Identify which cell holds the provided text, then report its [X, Y] central coordinate. 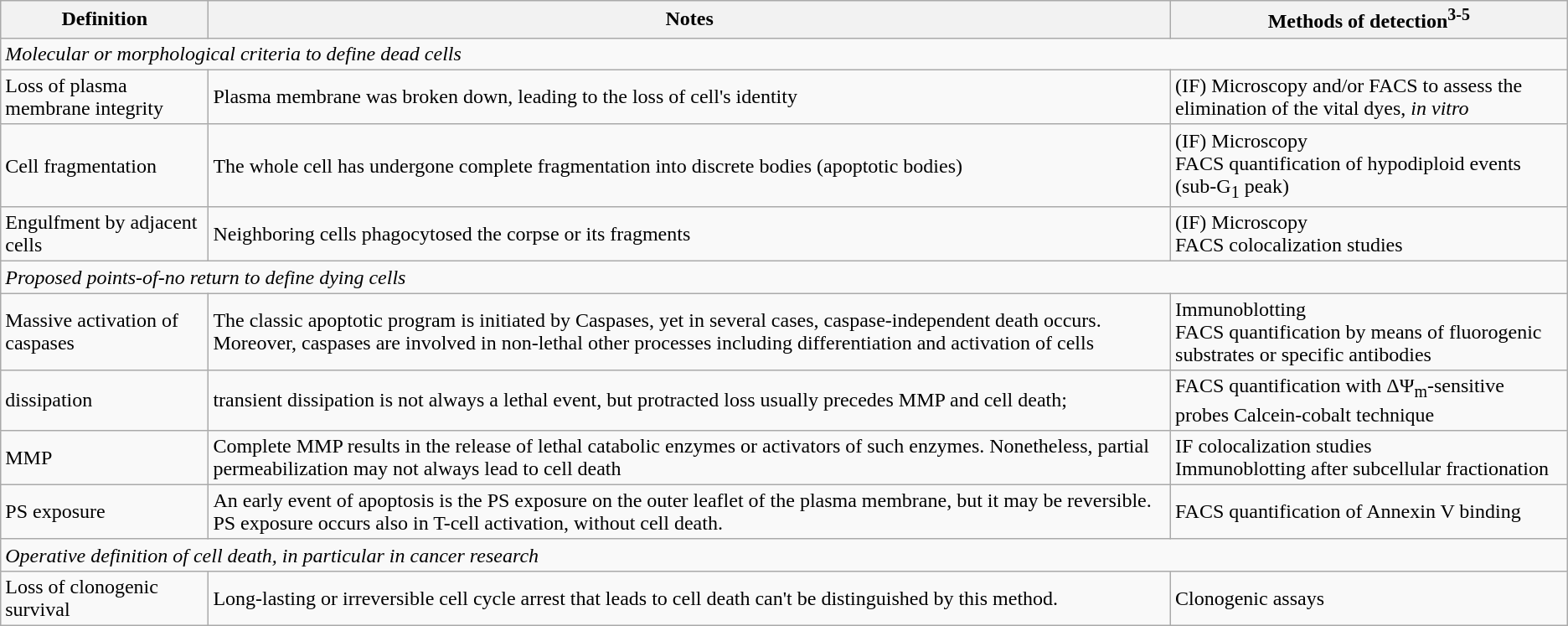
transient dissipation is not always a lethal event, but protracted loss usually precedes MMP and cell death; [690, 401]
Massive activation of caspases [105, 332]
FACS quantification with ΔΨm-sensitive probes Calcein-cobalt technique [1369, 401]
Notes [690, 20]
PS exposure [105, 511]
IF colocalization studiesImmunoblotting after subcellular fractionation [1369, 458]
ImmunoblottingFACS quantification by means of fluorogenic substrates or specific antibodies [1369, 332]
Loss of clonogenic survival [105, 598]
Neighboring cells phagocytosed the corpse or its fragments [690, 235]
(IF) MicroscopyFACS quantification of hypodiploid events(sub-G1 peak) [1369, 165]
Loss of plasma membrane integrity [105, 97]
Engulfment by adjacent cells [105, 235]
Proposed points-of-no return to define dying cells [784, 277]
Operative definition of cell death, in particular in cancer research [784, 555]
FACS quantification of Annexin V binding [1369, 511]
Cell fragmentation [105, 165]
Methods of detection3-5 [1369, 20]
Definition [105, 20]
(IF) Microscopy and/or FACS to assess the elimination of the vital dyes, in vitro [1369, 97]
(IF) MicroscopyFACS colocalization studies [1369, 235]
Clonogenic assays [1369, 598]
dissipation [105, 401]
MMP [105, 458]
Long-lasting or irreversible cell cycle arrest that leads to cell death can't be distinguished by this method. [690, 598]
Molecular or morphological criteria to define dead cells [784, 54]
The whole cell has undergone complete fragmentation into discrete bodies (apoptotic bodies) [690, 165]
Plasma membrane was broken down, leading to the loss of cell's identity [690, 97]
